For the text-containing cell, return its midpoint in [x, y] coordinate format. 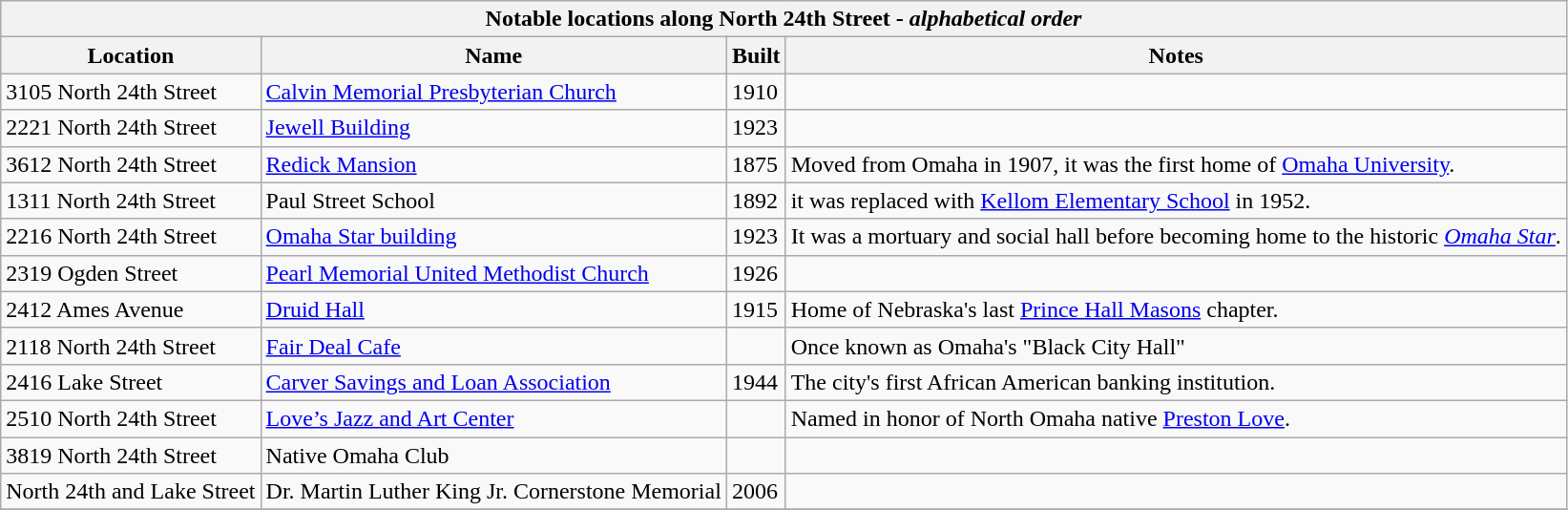
3819 North 24th Street [131, 456]
1875 [756, 164]
1892 [756, 201]
Named in honor of North Omaha native Preston Love. [1176, 418]
1910 [756, 92]
2319 Ogden Street [131, 273]
Pearl Memorial United Methodist Church [493, 273]
2412 Ames Avenue [131, 309]
Location [131, 55]
3105 North 24th Street [131, 92]
Once known as Omaha's "Black City Hall" [1176, 346]
Jewell Building [493, 128]
2221 North 24th Street [131, 128]
Notes [1176, 55]
Built [756, 55]
Love’s Jazz and Art Center [493, 418]
Druid Hall [493, 309]
1311 North 24th Street [131, 201]
Fair Deal Cafe [493, 346]
It was a mortuary and social hall before becoming home to the historic Omaha Star. [1176, 237]
2216 North 24th Street [131, 237]
it was replaced with Kellom Elementary School in 1952. [1176, 201]
Omaha Star building [493, 237]
Home of Nebraska's last Prince Hall Masons chapter. [1176, 309]
Notable locations along North 24th Street - alphabetical order [784, 19]
Moved from Omaha in 1907, it was the first home of Omaha University. [1176, 164]
2510 North 24th Street [131, 418]
The city's first African American banking institution. [1176, 382]
Calvin Memorial Presbyterian Church [493, 92]
1926 [756, 273]
1944 [756, 382]
1915 [756, 309]
Dr. Martin Luther King Jr. Cornerstone Memorial [493, 492]
2416 Lake Street [131, 382]
3612 North 24th Street [131, 164]
2118 North 24th Street [131, 346]
2006 [756, 492]
Native Omaha Club [493, 456]
Redick Mansion [493, 164]
Carver Savings and Loan Association [493, 382]
Name [493, 55]
North 24th and Lake Street [131, 492]
Paul Street School [493, 201]
